Return the (X, Y) coordinate for the center point of the cell that contains the specified text.  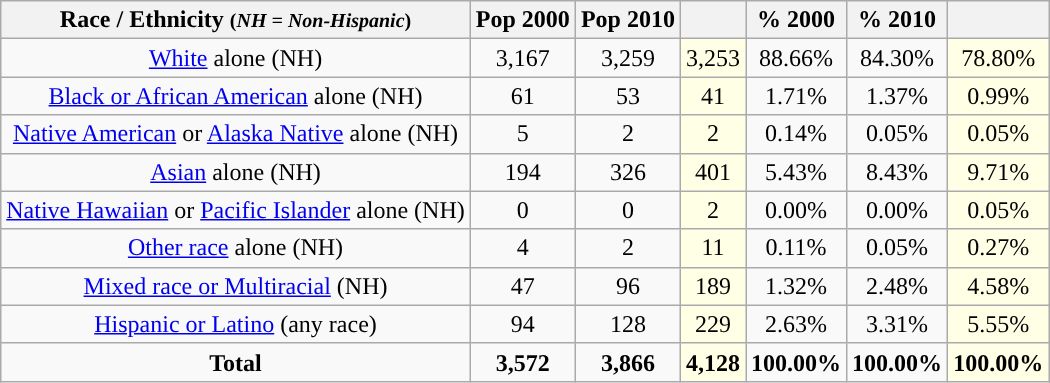
4,128 (712, 362)
Pop 2000 (522, 20)
9.71% (998, 172)
4 (522, 248)
194 (522, 172)
0.11% (796, 248)
3,572 (522, 362)
96 (628, 286)
Native American or Alaska Native alone (NH) (236, 134)
128 (628, 324)
1.71% (796, 96)
189 (712, 286)
3,259 (628, 58)
3,866 (628, 362)
84.30% (898, 58)
Pop 2010 (628, 20)
3,253 (712, 58)
78.80% (998, 58)
1.37% (898, 96)
94 (522, 324)
61 (522, 96)
Hispanic or Latino (any race) (236, 324)
3.31% (898, 324)
4.58% (998, 286)
Black or African American alone (NH) (236, 96)
3,167 (522, 58)
0.99% (998, 96)
326 (628, 172)
229 (712, 324)
88.66% (796, 58)
1.32% (796, 286)
% 2010 (898, 20)
5 (522, 134)
White alone (NH) (236, 58)
0.27% (998, 248)
Total (236, 362)
41 (712, 96)
Other race alone (NH) (236, 248)
Race / Ethnicity (NH = Non-Hispanic) (236, 20)
Asian alone (NH) (236, 172)
0.14% (796, 134)
47 (522, 286)
53 (628, 96)
% 2000 (796, 20)
Mixed race or Multiracial (NH) (236, 286)
2.63% (796, 324)
11 (712, 248)
8.43% (898, 172)
5.55% (998, 324)
2.48% (898, 286)
5.43% (796, 172)
Native Hawaiian or Pacific Islander alone (NH) (236, 210)
401 (712, 172)
